Identify which cell holds the provided text, then report its [x, y] central coordinate. 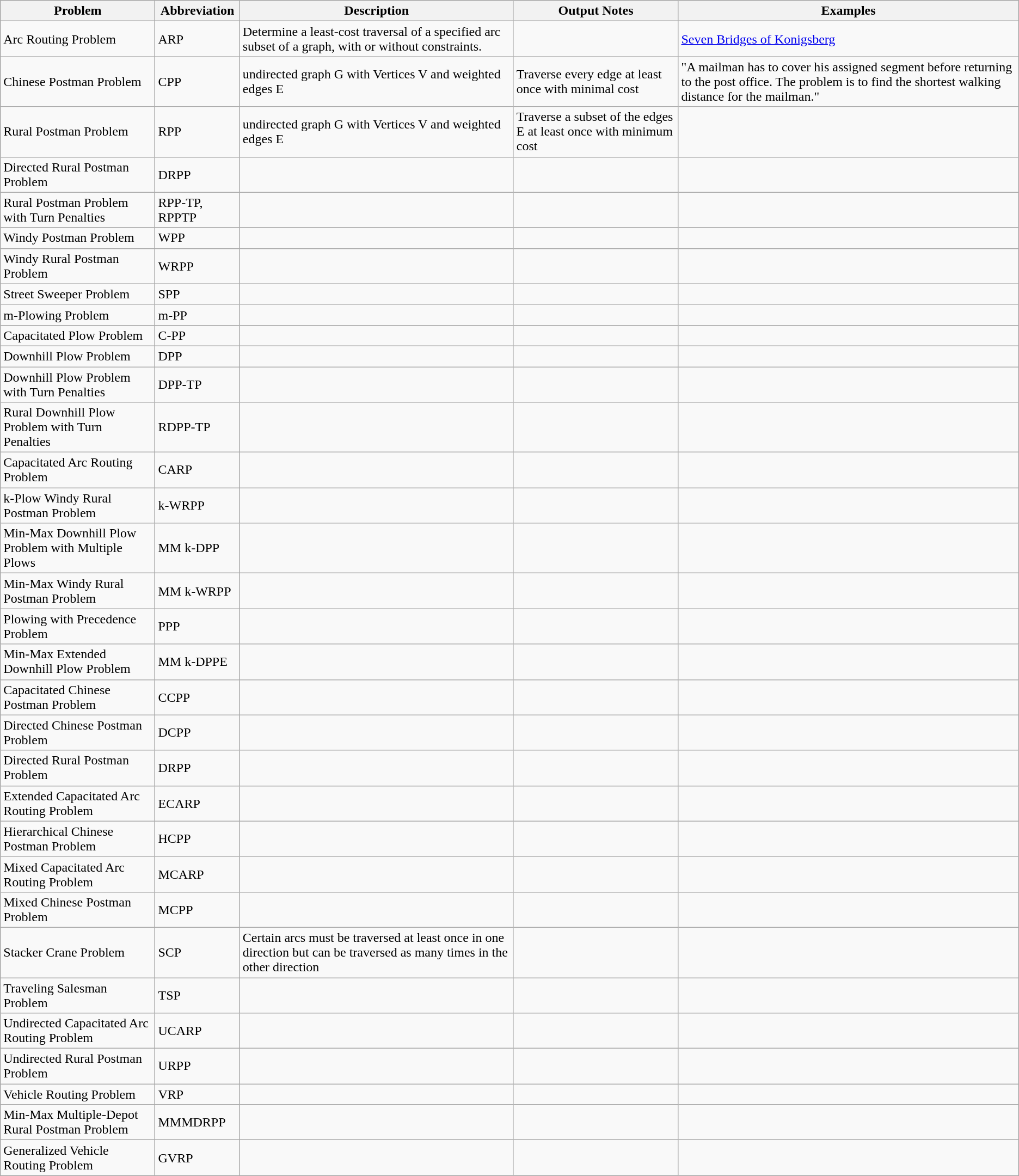
m-Plowing Problem [78, 315]
Capacitated Plow Problem [78, 335]
MMMDRPP [197, 1123]
Rural Postman Problem with Turn Penalties [78, 210]
Chinese Postman Problem [78, 82]
C-PP [197, 335]
Min-Max Windy Rural Postman Problem [78, 591]
Mixed Capacitated Arc Routing Problem [78, 874]
Undirected Capacitated Arc Routing Problem [78, 1031]
MCPP [197, 909]
Examples [848, 11]
HCPP [197, 838]
m-PP [197, 315]
MM k-WRPP [197, 591]
MM k-DPPE [197, 662]
Description [377, 11]
SCP [197, 952]
ECARP [197, 804]
k-Plow Windy Rural Postman Problem [78, 505]
VRP [197, 1094]
PPP [197, 626]
MCARP [197, 874]
Traverse every edge at least once with minimal cost [596, 82]
RPP [197, 132]
CARP [197, 470]
Vehicle Routing Problem [78, 1094]
WRPP [197, 266]
Downhill Plow Problem [78, 356]
Problem [78, 11]
WPP [197, 238]
RDPP-TP [197, 427]
Plowing with Precedence Problem [78, 626]
Rural Downhill Plow Problem with Turn Penalties [78, 427]
Downhill Plow Problem with Turn Penalties [78, 384]
Traveling Salesman Problem [78, 995]
Seven Bridges of Konigsberg [848, 39]
Rural Postman Problem [78, 132]
Min-Max Downhill Plow Problem with Multiple Plows [78, 548]
TSP [197, 995]
Hierarchical Chinese Postman Problem [78, 838]
Min-Max Extended Downhill Plow Problem [78, 662]
Windy Rural Postman Problem [78, 266]
GVRP [197, 1157]
RPP-TP, RPPTP [197, 210]
URPP [197, 1066]
MM k-DPP [197, 548]
DPP-TP [197, 384]
Min-Max Multiple-Depot Rural Postman Problem [78, 1123]
UCARP [197, 1031]
CCPP [197, 697]
DPP [197, 356]
Arc Routing Problem [78, 39]
Capacitated Arc Routing Problem [78, 470]
ARP [197, 39]
SPP [197, 294]
DCPP [197, 733]
k-WRPP [197, 505]
Output Notes [596, 11]
Street Sweeper Problem [78, 294]
Directed Chinese Postman Problem [78, 733]
Abbreviation [197, 11]
CPP [197, 82]
Traverse a subset of the edges E at least once with minimum cost [596, 132]
Windy Postman Problem [78, 238]
Mixed Chinese Postman Problem [78, 909]
Extended Capacitated Arc Routing Problem [78, 804]
Certain arcs must be traversed at least once in one direction but can be traversed as many times in the other direction [377, 952]
Determine a least-cost traversal of a specified arc subset of a graph, with or without constraints. [377, 39]
Capacitated Chinese Postman Problem [78, 697]
Undirected Rural Postman Problem [78, 1066]
Generalized Vehicle Routing Problem [78, 1157]
Stacker Crane Problem [78, 952]
